Return (x, y) of the center of cell containing provided text 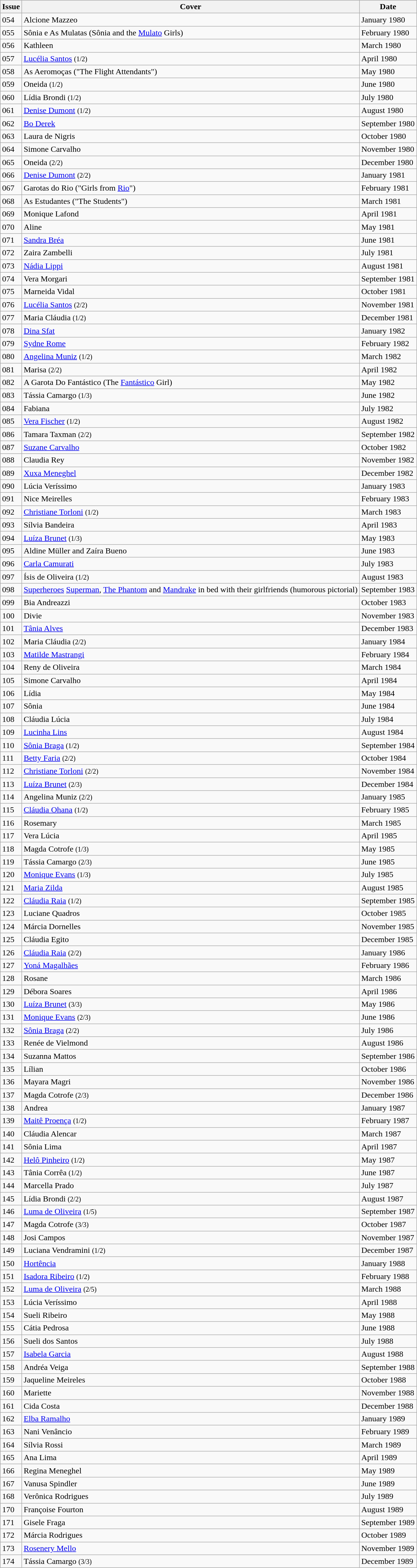
Date (388, 7)
October 1987 (388, 1225)
Vanusa Spindler (191, 1484)
094 (11, 538)
168 (11, 1497)
Zaira Zambelli (191, 253)
September 1989 (388, 1522)
February 1986 (388, 965)
055 (11, 33)
Monique Lafond (191, 214)
February 1985 (388, 810)
Laura de Nigris (191, 136)
March 1988 (388, 1289)
December 1988 (388, 1406)
Christiane Torloni (1/2) (191, 512)
161 (11, 1406)
July 1982 (388, 408)
147 (11, 1225)
Nani Venâncio (191, 1432)
Marneida Vidal (191, 292)
May 1986 (388, 1004)
May 1981 (388, 227)
January 1983 (388, 486)
Rosane (191, 978)
Sônia Braga (1/2) (191, 745)
Regina Meneghel (191, 1471)
Françoise Fourton (191, 1509)
Magda Cotrofe (1/3) (191, 849)
130 (11, 1004)
141 (11, 1147)
Matilde Mastrangi (191, 654)
Xuxa Meneghel (191, 473)
April 1987 (388, 1147)
091 (11, 499)
As Aeromoças ("The Flight Attendants") (191, 71)
066 (11, 175)
Lídia Brondi (1/2) (191, 97)
April 1980 (388, 59)
Tássia Camargo (3/3) (191, 1561)
065 (11, 162)
Sônia (191, 706)
120 (11, 875)
Isadora Ribeiro (1/2) (191, 1276)
088 (11, 460)
Luma de Oliveira (2/5) (191, 1289)
Luíza Brunet (2/3) (191, 784)
August 1983 (388, 577)
Oneida (2/2) (191, 162)
102 (11, 642)
072 (11, 253)
January 1980 (388, 20)
June 1989 (388, 1484)
Gisele Fraga (191, 1522)
June 1984 (388, 706)
June 1982 (388, 395)
103 (11, 654)
Bia Andreazzi (191, 603)
Maria Zilda (191, 888)
December 1981 (388, 318)
Monique Evans (1/3) (191, 875)
Elba Ramalho (191, 1419)
075 (11, 292)
March 1980 (388, 46)
December 1982 (388, 473)
085 (11, 421)
Betty Faria (2/2) (191, 758)
082 (11, 383)
Cláudia Egito (191, 939)
Maitê Proença (1/2) (191, 1121)
132 (11, 1030)
June 1980 (388, 84)
105 (11, 680)
Cover (191, 7)
087 (11, 447)
Claudia Rey (191, 460)
174 (11, 1561)
November 1982 (388, 460)
137 (11, 1095)
July 1989 (388, 1497)
123 (11, 914)
Ísis de Oliveira (1/2) (191, 577)
Maria Cláudia (2/2) (191, 642)
April 1983 (388, 525)
December 1989 (388, 1561)
August 1980 (388, 110)
A Garota Do Fantástico (The Fantástico Girl) (191, 383)
November 1988 (388, 1393)
Cida Costa (191, 1406)
May 1980 (388, 71)
September 1984 (388, 745)
142 (11, 1160)
August 1982 (388, 421)
Cláudia Raia (2/2) (191, 952)
April 1981 (388, 214)
128 (11, 978)
Suzane Carvalho (191, 447)
September 1988 (388, 1367)
112 (11, 771)
129 (11, 991)
Luíza Brunet (1/3) (191, 538)
Hortência (191, 1263)
Vera Lúcia (191, 836)
Cátia Pedrosa (191, 1328)
December 1984 (388, 784)
110 (11, 745)
October 1983 (388, 603)
166 (11, 1471)
April 1985 (388, 836)
095 (11, 551)
Cláudia Raia (1/2) (191, 901)
Fabiana (191, 408)
Débora Soares (191, 991)
Lucélia Santos (2/2) (191, 305)
December 1986 (388, 1095)
July 1985 (388, 875)
November 1981 (388, 305)
Dina Sfat (191, 330)
April 1984 (388, 680)
Nice Meirelles (191, 499)
June 1988 (388, 1328)
Lílian (191, 1069)
July 1981 (388, 253)
054 (11, 20)
Divie (191, 616)
As Estudantes ("The Students") (191, 201)
Márcia Dornelles (191, 926)
068 (11, 201)
Vera Fischer (1/2) (191, 421)
Oneida (1/2) (191, 84)
118 (11, 849)
August 1985 (388, 888)
Lídia (191, 693)
March 1987 (388, 1134)
Cláudia Lúcia (191, 719)
135 (11, 1069)
October 1980 (388, 136)
124 (11, 926)
Suzanna Mattos (191, 1056)
September 1980 (388, 123)
Rosemary (191, 823)
063 (11, 136)
138 (11, 1108)
March 1982 (388, 356)
May 1983 (388, 538)
April 1986 (388, 991)
131 (11, 1017)
149 (11, 1250)
August 1986 (388, 1043)
June 1983 (388, 551)
October 1981 (388, 292)
Sílvia Bandeira (191, 525)
146 (11, 1212)
Marisa (2/2) (191, 369)
151 (11, 1276)
Verônica Rodrigues (191, 1497)
Sydne Rome (191, 343)
Ana Lima (191, 1458)
Luma de Oliveira (1/5) (191, 1212)
086 (11, 434)
April 1988 (388, 1302)
111 (11, 758)
January 1988 (388, 1263)
June 1985 (388, 862)
Angelina Muniz (2/2) (191, 797)
October 1988 (388, 1380)
Andréa Veiga (191, 1367)
Lídia Brondi (2/2) (191, 1198)
February 1984 (388, 654)
145 (11, 1198)
May 1985 (388, 849)
January 1984 (388, 642)
July 1986 (388, 1030)
Cláudia Ohana (1/2) (191, 810)
October 1984 (388, 758)
September 1986 (388, 1056)
159 (11, 1380)
153 (11, 1302)
144 (11, 1185)
June 1981 (388, 240)
057 (11, 59)
127 (11, 965)
September 1982 (388, 434)
071 (11, 240)
February 1983 (388, 499)
084 (11, 408)
Luíza Brunet (3/3) (191, 1004)
121 (11, 888)
Luciana Vendramini (1/2) (191, 1250)
September 1985 (388, 901)
160 (11, 1393)
March 1983 (388, 512)
157 (11, 1354)
154 (11, 1315)
122 (11, 901)
070 (11, 227)
Issue (11, 7)
Angelina Muniz (1/2) (191, 356)
April 1982 (388, 369)
097 (11, 577)
Sílvia Rossi (191, 1445)
October 1986 (388, 1069)
February 1989 (388, 1432)
136 (11, 1082)
August 1984 (388, 732)
114 (11, 797)
Kathleen (191, 46)
152 (11, 1289)
077 (11, 318)
Renée de Vielmond (191, 1043)
Isabela Garcia (191, 1354)
Maria Cláudia (1/2) (191, 318)
Magda Cotrofe (2/3) (191, 1095)
163 (11, 1432)
January 1986 (388, 952)
Sônia e As Mulatas (Sônia and the Mulato Girls) (191, 33)
June 1987 (388, 1173)
December 1987 (388, 1250)
058 (11, 71)
Vera Morgari (191, 279)
Marcella Prado (191, 1185)
074 (11, 279)
Cláudia Alencar (191, 1134)
081 (11, 369)
July 1987 (388, 1185)
February 1981 (388, 188)
170 (11, 1509)
May 1987 (388, 1160)
March 1989 (388, 1445)
172 (11, 1535)
January 1989 (388, 1419)
January 1987 (388, 1108)
056 (11, 46)
113 (11, 784)
Sueli dos Santos (191, 1341)
134 (11, 1056)
February 1980 (388, 33)
October 1982 (388, 447)
101 (11, 629)
July 1980 (388, 97)
Jaqueline Meireles (191, 1380)
December 1983 (388, 629)
162 (11, 1419)
067 (11, 188)
062 (11, 123)
109 (11, 732)
158 (11, 1367)
Tânia Alves (191, 629)
Superheroes Superman, The Phantom and Mandrake in bed with their girlfriends (humorous pictorial) (191, 590)
November 1986 (388, 1082)
February 1987 (388, 1121)
Andrea (191, 1108)
139 (11, 1121)
126 (11, 952)
March 1986 (388, 978)
January 1985 (388, 797)
098 (11, 590)
069 (11, 214)
June 1986 (388, 1017)
155 (11, 1328)
173 (11, 1548)
Yoná Magalhães (191, 965)
Monique Evans (2/3) (191, 1017)
March 1981 (388, 201)
Denise Dumont (2/2) (191, 175)
December 1980 (388, 162)
090 (11, 486)
November 1980 (388, 149)
May 1984 (388, 693)
Christiane Torloni (2/2) (191, 771)
165 (11, 1458)
Sônia Lima (191, 1147)
143 (11, 1173)
125 (11, 939)
133 (11, 1043)
099 (11, 603)
May 1982 (388, 383)
Lucinha Lins (191, 732)
115 (11, 810)
Tássia Camargo (1/3) (191, 395)
January 1982 (388, 330)
January 1981 (388, 175)
August 1981 (388, 266)
August 1989 (388, 1509)
September 1983 (388, 590)
Magda Cotrofe (3/3) (191, 1225)
Márcia Rodrigues (191, 1535)
Rosenery Mello (191, 1548)
150 (11, 1263)
107 (11, 706)
March 1984 (388, 667)
104 (11, 667)
116 (11, 823)
Josi Campos (191, 1238)
148 (11, 1238)
October 1985 (388, 914)
August 1988 (388, 1354)
Nádia Lippi (191, 266)
November 1984 (388, 771)
August 1987 (388, 1198)
Tássia Camargo (2/3) (191, 862)
May 1988 (388, 1315)
February 1988 (388, 1276)
Aline (191, 227)
140 (11, 1134)
108 (11, 719)
073 (11, 266)
Tânia Corrêa (1/2) (191, 1173)
064 (11, 149)
Lucélia Santos (1/2) (191, 59)
Sandra Bréa (191, 240)
Helô Pinheiro (1/2) (191, 1160)
060 (11, 97)
083 (11, 395)
079 (11, 343)
059 (11, 84)
092 (11, 512)
May 1989 (388, 1471)
Sueli Ribeiro (191, 1315)
061 (11, 110)
167 (11, 1484)
100 (11, 616)
September 1987 (388, 1212)
078 (11, 330)
Alcione Mazzeo (191, 20)
Tamara Taxman (2/2) (191, 434)
February 1982 (388, 343)
Denise Dumont (1/2) (191, 110)
November 1985 (388, 926)
December 1985 (388, 939)
080 (11, 356)
November 1983 (388, 616)
July 1984 (388, 719)
Garotas do Rio ("Girls from Rio") (191, 188)
April 1989 (388, 1458)
076 (11, 305)
Mayara Magri (191, 1082)
October 1989 (388, 1535)
119 (11, 862)
093 (11, 525)
164 (11, 1445)
096 (11, 564)
Mariette (191, 1393)
November 1989 (388, 1548)
Bo Derek (191, 123)
089 (11, 473)
117 (11, 836)
Luciane Quadros (191, 914)
November 1987 (388, 1238)
March 1985 (388, 823)
July 1983 (388, 564)
156 (11, 1341)
Carla Camurati (191, 564)
106 (11, 693)
Sônia Braga (2/2) (191, 1030)
Reny de Oliveira (191, 667)
July 1988 (388, 1341)
September 1981 (388, 279)
171 (11, 1522)
Aldine Müller and Zaíra Bueno (191, 551)
